Search for the cell housing the specified text and yield its [X, Y] center coordinate. 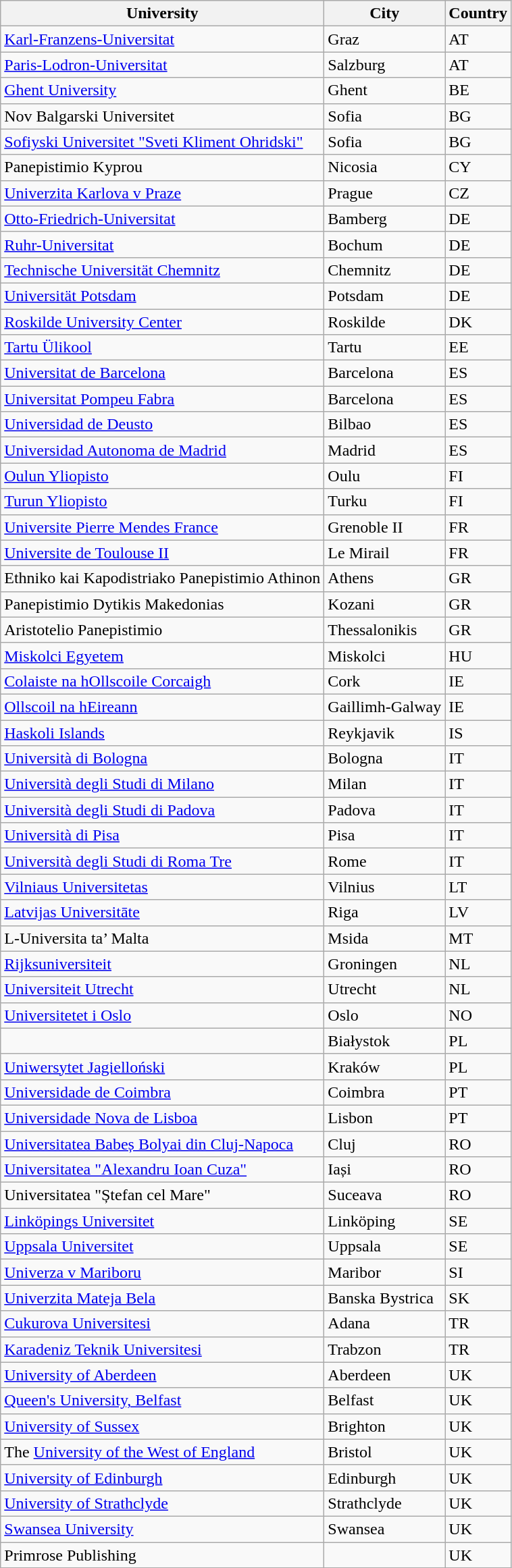
Pisa [385, 836]
MT [478, 938]
Madrid [385, 450]
City [385, 13]
Turku [385, 502]
HU [478, 655]
Brighton [385, 1426]
Swansea [385, 1529]
Miskolci [385, 655]
Białystok [385, 1041]
Primrose Publishing [162, 1555]
Swansea University [162, 1529]
Università degli Studi di Padova [162, 810]
Padova [385, 810]
Uppsala Universitet [162, 1247]
Queen's University, Belfast [162, 1401]
Linköping [385, 1221]
L-Universita ta’ Malta [162, 938]
Paris-Lodron-Universitat [162, 65]
Utrecht [385, 990]
Ollscoil na hEireann [162, 707]
Aberdeen [385, 1375]
Cukurova Universitesi [162, 1324]
The University of the West of England [162, 1452]
Belfast [385, 1401]
CY [478, 167]
Banska Bystrica [385, 1298]
Università degli Studi di Milano [162, 784]
LV [478, 913]
Latvijas Universitāte [162, 913]
NO [478, 1015]
Cluj [385, 1144]
Univerza v Mariboru [162, 1272]
Technische Universität Chemnitz [162, 270]
SI [478, 1272]
Oulu [385, 476]
Kozani [385, 604]
Roskilde University Center [162, 322]
Univerzita Karlova v Praze [162, 193]
Kraków [385, 1066]
Le Mirail [385, 553]
Coimbra [385, 1092]
LT [478, 887]
Nov Balgarski Universitet [162, 116]
Vilnius [385, 887]
Universität Potsdam [162, 296]
EE [478, 348]
Msida [385, 938]
Universitat Pompeu Fabra [162, 399]
Bilbao [385, 425]
Otto-Friedrich-Universitat [162, 219]
Riga [385, 913]
University of Edinburgh [162, 1478]
Milan [385, 784]
Universidade de Coimbra [162, 1092]
Ethniko kai Kapodistriako Panepistimio Athinon [162, 578]
Nicosia [385, 167]
Miskolci Egyetem [162, 655]
Universitetet i Oslo [162, 1015]
Università di Pisa [162, 836]
Universiteit Utrecht [162, 990]
Karadeniz Teknik Universitesi [162, 1349]
Aristotelio Panepistimio [162, 630]
Karl-Franzens-Universitat [162, 39]
Universitatea Babeș Bolyai din Cluj-Napoca [162, 1144]
Salzburg [385, 65]
Università degli Studi di Roma Tre [162, 861]
Edinburgh [385, 1478]
Roskilde [385, 322]
Ghent University [162, 90]
IS [478, 732]
Oslo [385, 1015]
Bologna [385, 759]
Grenoble II [385, 527]
BE [478, 90]
Linköpings Universitet [162, 1221]
Bochum [385, 244]
Tartu [385, 348]
Turun Yliopisto [162, 502]
Uppsala [385, 1247]
Trabzon [385, 1349]
Gaillimh-Galway [385, 707]
Maribor [385, 1272]
Athens [385, 578]
Sofiyski Universitet "Sveti Kliment Ohridski" [162, 142]
Iași [385, 1170]
University of Sussex [162, 1426]
Universite Pierre Mendes France [162, 527]
Prague [385, 193]
Vilniaus Universitetas [162, 887]
Strathclyde [385, 1503]
Adana [385, 1324]
Bristol [385, 1452]
University of Strathclyde [162, 1503]
Panepistimio Kyprou [162, 167]
University of Aberdeen [162, 1375]
Universitatea "Alexandru Ioan Cuza" [162, 1170]
Universidade Nova de Lisboa [162, 1118]
Lisbon [385, 1118]
Bamberg [385, 219]
CZ [478, 193]
DK [478, 322]
Thessalonikis [385, 630]
Suceava [385, 1195]
Rome [385, 861]
Ruhr-Universitat [162, 244]
Universidad Autonoma de Madrid [162, 450]
University [162, 13]
Rijksuniversiteit [162, 964]
Chemnitz [385, 270]
Country [478, 13]
Tartu Ülikool [162, 348]
Haskoli Islands [162, 732]
Groningen [385, 964]
Colaiste na hOllscoile Corcaigh [162, 681]
Panepistimio Dytikis Makedonias [162, 604]
Cork [385, 681]
SK [478, 1298]
Oulun Yliopisto [162, 476]
Università di Bologna [162, 759]
Reykjavik [385, 732]
Uniwersytet Jagielloński [162, 1066]
Ghent [385, 90]
Universite de Toulouse II [162, 553]
Universitat de Barcelona [162, 373]
Potsdam [385, 296]
Graz [385, 39]
Universidad de Deusto [162, 425]
Universitatea "Ștefan cel Mare" [162, 1195]
Univerzita Mateja Bela [162, 1298]
